Search for the cell housing the specified text and yield its [x, y] center coordinate. 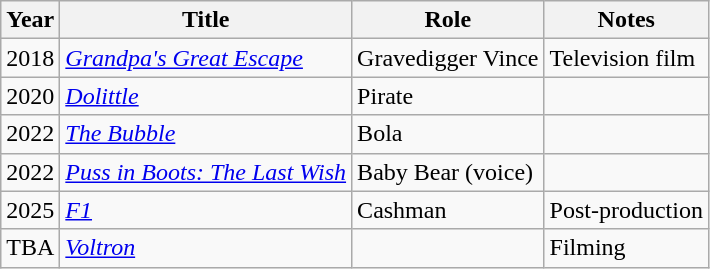
2025 [30, 210]
2018 [30, 58]
Role [448, 20]
Title [206, 20]
The Bubble [206, 134]
Post-production [626, 210]
Television film [626, 58]
Grandpa's Great Escape [206, 58]
Gravedigger Vince [448, 58]
F1 [206, 210]
Cashman [448, 210]
Baby Bear (voice) [448, 172]
TBA [30, 248]
Puss in Boots: The Last Wish [206, 172]
Bola [448, 134]
Dolittle [206, 96]
Notes [626, 20]
Filming [626, 248]
Voltron [206, 248]
Pirate [448, 96]
Year [30, 20]
2020 [30, 96]
